Return [x, y] of the center of cell containing provided text 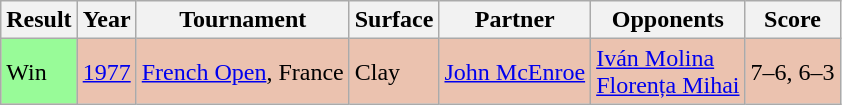
Tournament [242, 20]
Iván Molina Florența Mihai [668, 72]
Opponents [668, 20]
John McEnroe [515, 72]
Surface [394, 20]
Win [39, 72]
7–6, 6–3 [792, 72]
1977 [106, 72]
Result [39, 20]
Year [106, 20]
Clay [394, 72]
French Open, France [242, 72]
Partner [515, 20]
Score [792, 20]
